Output the [x, y] coordinate of the center of the cell containing the given text.  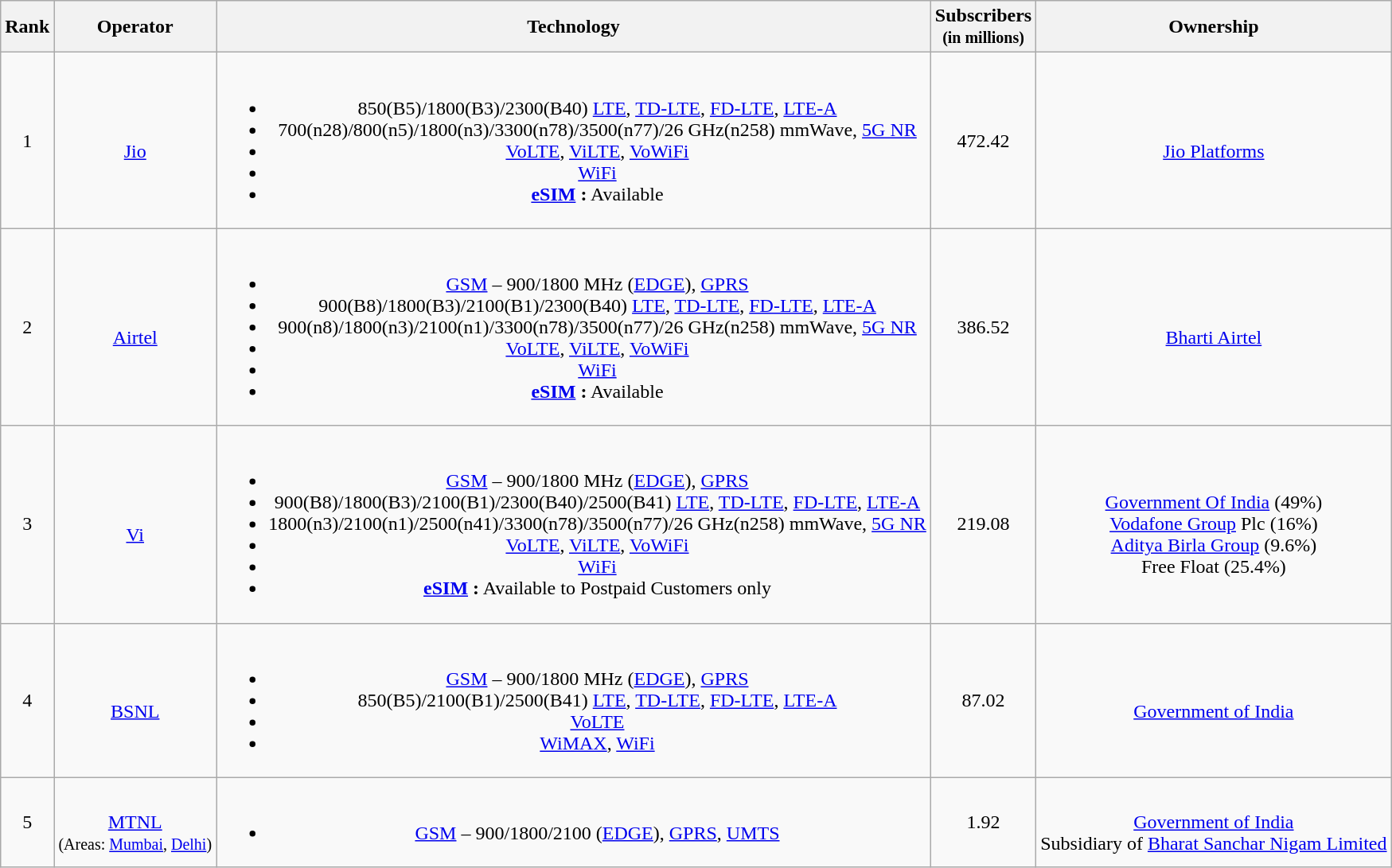
Subscribers (in millions) [983, 27]
219.08 [983, 524]
Rank [27, 27]
Airtel [135, 327]
Vi [135, 524]
Bharti Airtel [1214, 327]
GSM – 900/1800 MHz (EDGE), GPRS850(B5)/2100(B1)/2500(B41) LTE, TD-LTE, FD-LTE, LTE-AVoLTEWiMAX, WiFi [574, 700]
1 [27, 140]
Ownership [1214, 27]
3 [27, 524]
87.02 [983, 700]
Government of India Subsidiary of Bharat Sanchar Nigam Limited [1214, 823]
Government Of India (49%)Vodafone Group Plc (16%)Aditya Birla Group (9.6%)Free Float (25.4%) [1214, 524]
2 [27, 327]
386.52 [983, 327]
5 [27, 823]
Operator [135, 27]
MTNL(Areas: Mumbai, Delhi) [135, 823]
Jio Platforms [1214, 140]
Government of India [1214, 700]
GSM – 900/1800/2100 (EDGE), GPRS, UMTS [574, 823]
Jio [135, 140]
4 [27, 700]
Technology [574, 27]
BSNL [135, 700]
472.42 [983, 140]
1.92 [983, 823]
